Identify which cell holds the provided text, then report its [x, y] central coordinate. 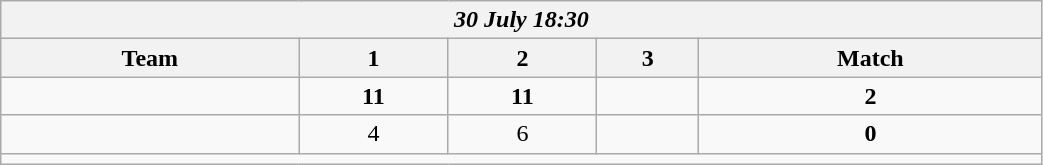
1 [374, 58]
Match [870, 58]
Team [150, 58]
30 July 18:30 [522, 20]
6 [522, 134]
3 [648, 58]
0 [870, 134]
4 [374, 134]
